Return [x, y] of the center of cell containing provided text 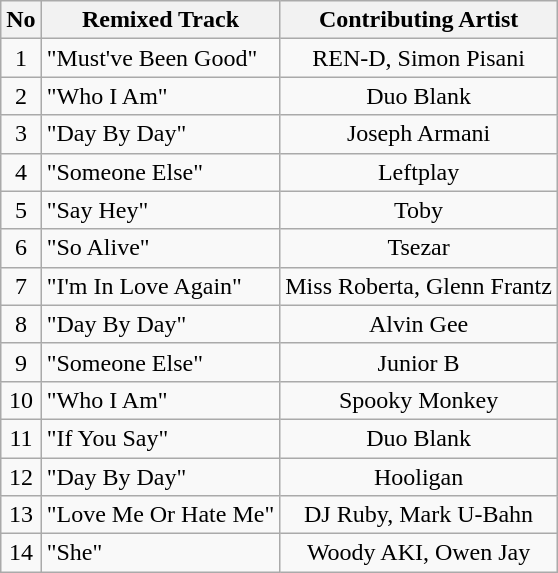
4 [21, 172]
REN-D, Simon Pisani [419, 58]
"So Alive" [160, 248]
Leftplay [419, 172]
Woody AKI, Owen Jay [419, 553]
10 [21, 400]
"She" [160, 553]
Joseph Armani [419, 134]
Spooky Monkey [419, 400]
Tsezar [419, 248]
6 [21, 248]
8 [21, 324]
"I'm In Love Again" [160, 286]
"Say Hey" [160, 210]
13 [21, 515]
9 [21, 362]
Remixed Track [160, 20]
2 [21, 96]
Contributing Artist [419, 20]
Toby [419, 210]
"Must've Been Good" [160, 58]
7 [21, 286]
Junior B [419, 362]
No [21, 20]
"Love Me Or Hate Me" [160, 515]
12 [21, 477]
Hooligan [419, 477]
1 [21, 58]
5 [21, 210]
"If You Say" [160, 438]
Alvin Gee [419, 324]
11 [21, 438]
14 [21, 553]
3 [21, 134]
Miss Roberta, Glenn Frantz [419, 286]
DJ Ruby, Mark U-Bahn [419, 515]
